Search for the cell housing the specified text and yield its (x, y) center coordinate. 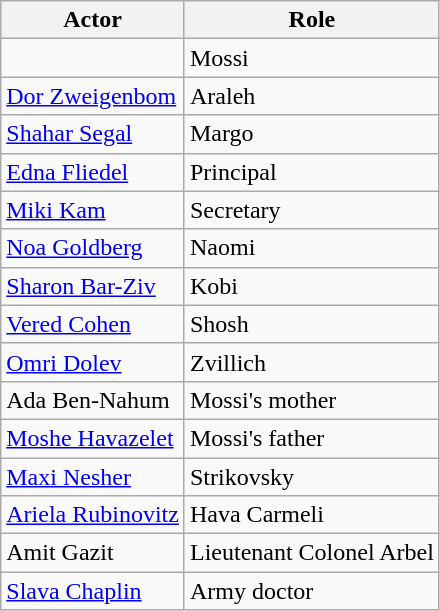
Miki Kam (93, 210)
Army doctor (312, 591)
Noa Goldberg (93, 248)
Araleh (312, 96)
Secretary (312, 210)
Hava Carmeli (312, 515)
Sharon Bar-Ziv (93, 286)
Kobi (312, 286)
Shosh (312, 324)
Ariela Rubinovitz (93, 515)
Zvillich (312, 362)
Dor Zweigenbom (93, 96)
Shahar Segal (93, 134)
Amit Gazit (93, 553)
Ada Ben-Nahum (93, 400)
Maxi Nesher (93, 477)
Edna Fliedel (93, 172)
Margo (312, 134)
Mossi (312, 58)
Actor (93, 20)
Strikovsky (312, 477)
Mossi's father (312, 438)
Moshe Havazelet (93, 438)
Vered Cohen (93, 324)
Slava Chaplin (93, 591)
Role (312, 20)
Lieutenant Colonel Arbel (312, 553)
Principal (312, 172)
Omri Dolev (93, 362)
Naomi (312, 248)
Mossi's mother (312, 400)
